Output the (X, Y) coordinate of the center of the cell containing the given text.  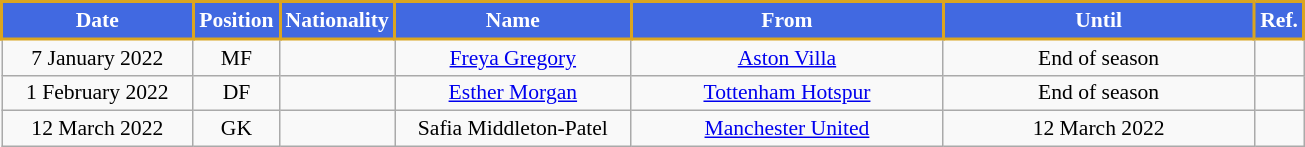
Manchester United (787, 129)
MF (236, 57)
Name (514, 20)
Position (236, 20)
1 February 2022 (98, 93)
Aston Villa (787, 57)
Tottenham Hotspur (787, 93)
DF (236, 93)
GK (236, 129)
Date (98, 20)
Safia Middleton-Patel (514, 129)
7 January 2022 (98, 57)
From (787, 20)
Ref. (1278, 20)
Freya Gregory (514, 57)
Nationality (338, 20)
Until (1099, 20)
Esther Morgan (514, 93)
